Provide the [x, y] coordinate of the cell's center where the given text is located.  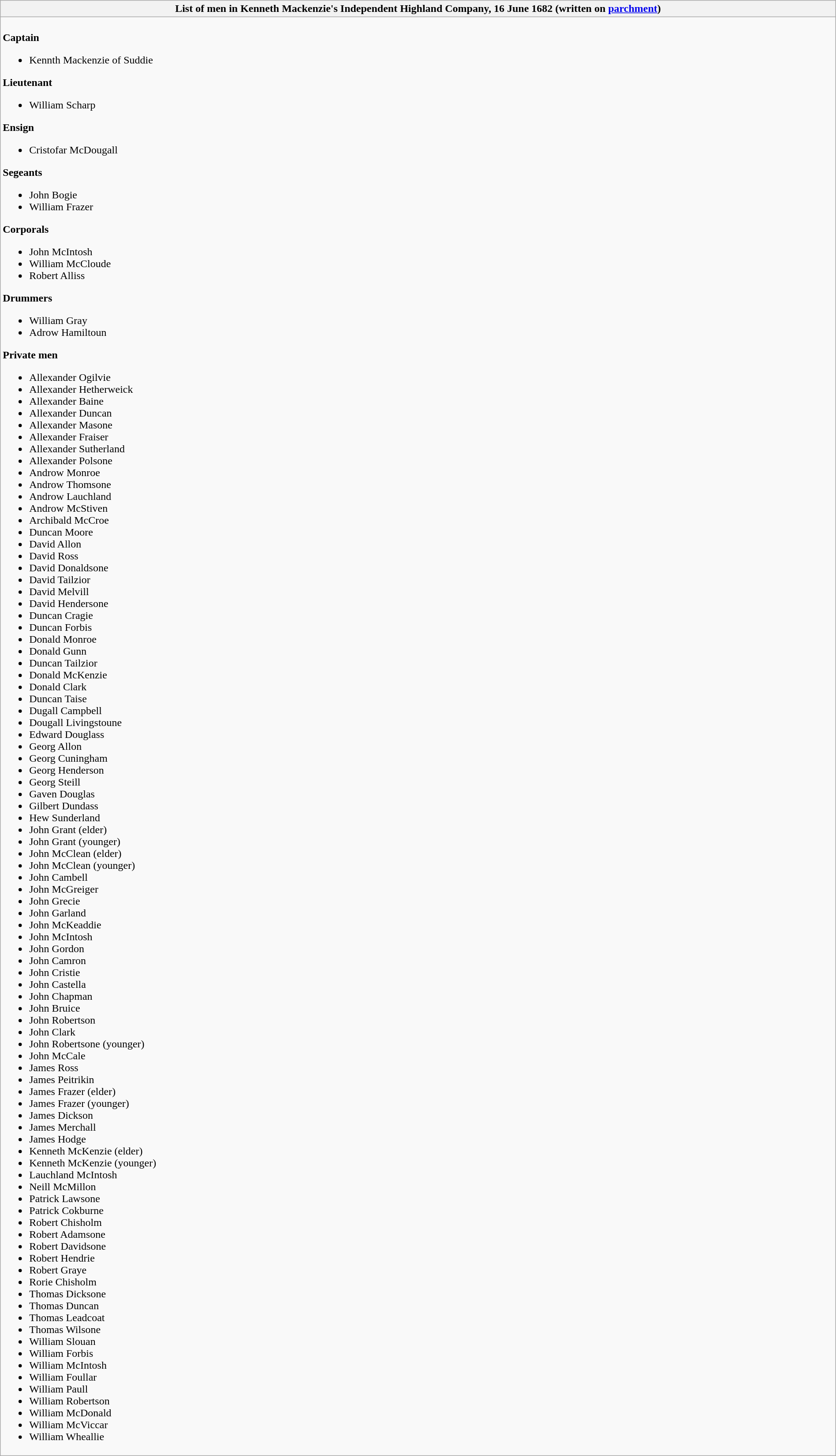
List of men in Kenneth Mackenzie's Independent Highland Company, 16 June 1682 (written on parchment) [418, 9]
